Locate the cell with the specified text and output its [X, Y] center coordinate. 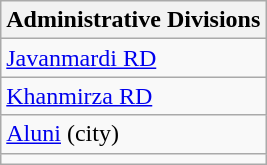
Administrative Divisions [134, 20]
Javanmardi RD [134, 58]
Aluni (city) [134, 134]
Khanmirza RD [134, 96]
